For the text-containing cell, return its midpoint in (X, Y) coordinate format. 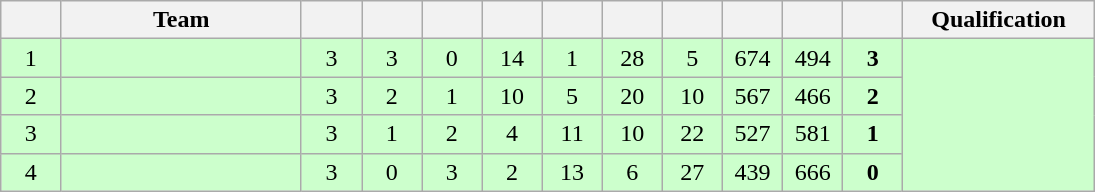
28 (632, 58)
466 (813, 96)
Qualification (998, 20)
674 (752, 58)
567 (752, 96)
11 (572, 134)
494 (813, 58)
527 (752, 134)
14 (512, 58)
22 (692, 134)
6 (632, 172)
20 (632, 96)
27 (692, 172)
666 (813, 172)
13 (572, 172)
581 (813, 134)
439 (752, 172)
Team (182, 20)
